Extract the [x, y] coordinate from the center of the cell holding the provided text.  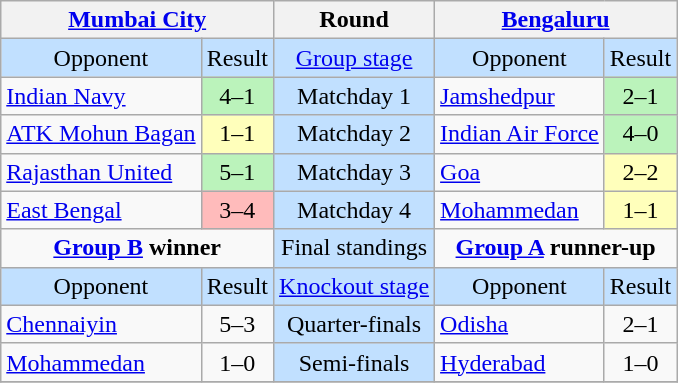
4–1 [237, 96]
ATK Mohun Bagan [101, 134]
Group B winner [138, 248]
Matchday 1 [354, 96]
2–2 [640, 172]
Hyderabad [520, 362]
Indian Navy [101, 96]
Jamshedpur [520, 96]
Mumbai City [138, 20]
Group A runner-up [556, 248]
Group stage [354, 58]
5–1 [237, 172]
Odisha [520, 324]
Quarter-finals [354, 324]
Chennaiyin [101, 324]
Semi-finals [354, 362]
Indian Air Force [520, 134]
East Bengal [101, 210]
Rajasthan United [101, 172]
Knockout stage [354, 286]
3–4 [237, 210]
Matchday 2 [354, 134]
Matchday 3 [354, 172]
Matchday 4 [354, 210]
5–3 [237, 324]
4–0 [640, 134]
Goa [520, 172]
Bengaluru [556, 20]
Final standings [354, 248]
Round [354, 20]
